Detect which cell encompasses the target text, then output its [x, y] center coordinate. 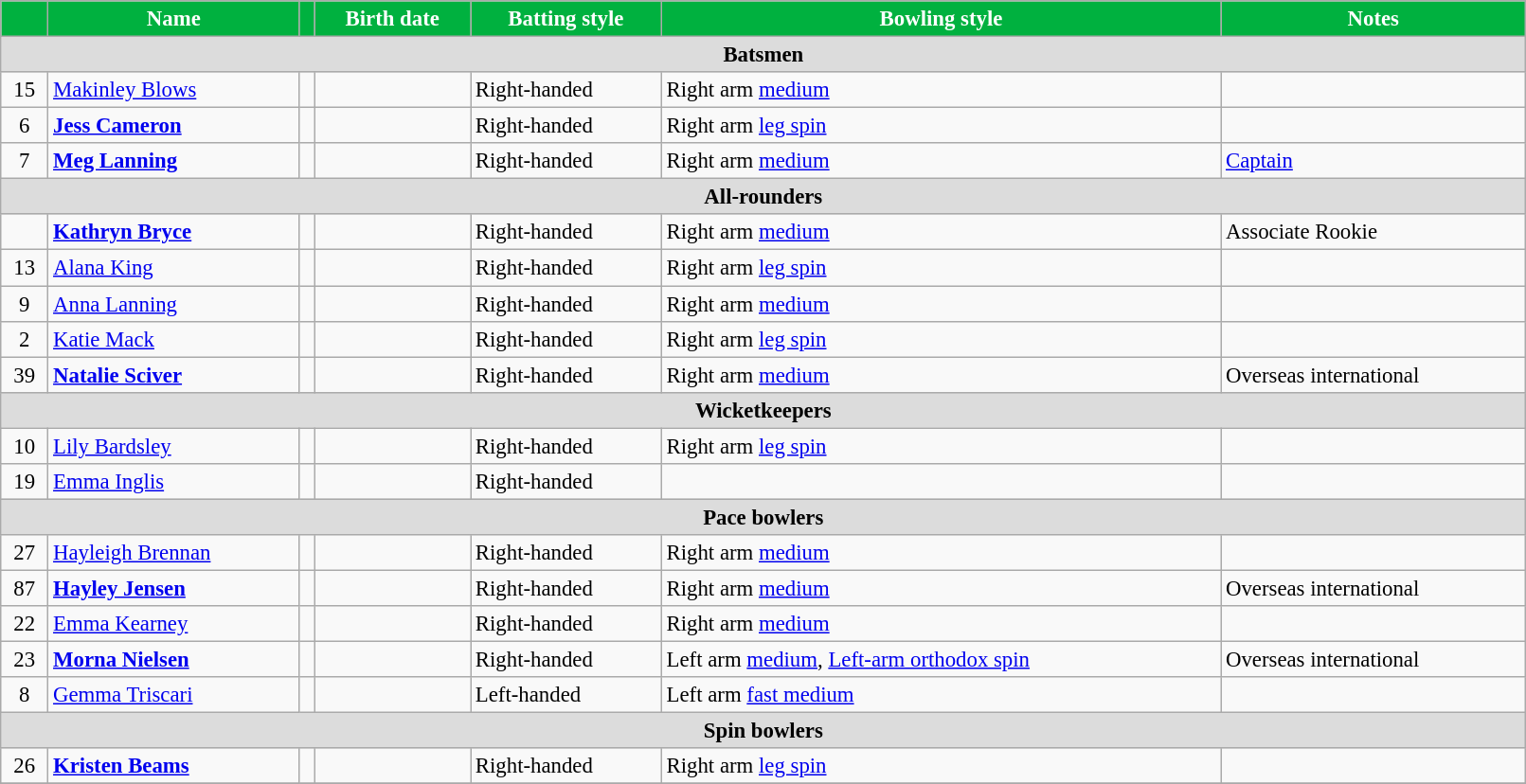
9 [25, 304]
Anna Lanning [174, 304]
Emma Kearney [174, 624]
Gemma Triscari [174, 695]
All-rounders [763, 197]
26 [25, 766]
Makinley Blows [174, 90]
Lily Bardsley [174, 446]
Morna Nielsen [174, 660]
Kristen Beams [174, 766]
Left arm medium, Left-arm orthodox spin [941, 660]
22 [25, 624]
Notes [1373, 19]
Batsmen [763, 55]
27 [25, 553]
2 [25, 339]
Natalie Sciver [174, 375]
Hayleigh Brennan [174, 553]
Associate Rookie [1373, 232]
6 [25, 126]
13 [25, 268]
Captain [1373, 161]
Hayley Jensen [174, 588]
8 [25, 695]
Katie Mack [174, 339]
39 [25, 375]
Wicketkeepers [763, 410]
Left-handed [566, 695]
Pace bowlers [763, 517]
Birth date [392, 19]
Bowling style [941, 19]
10 [25, 446]
Spin bowlers [763, 731]
Kathryn Bryce [174, 232]
Emma Inglis [174, 482]
7 [25, 161]
87 [25, 588]
Batting style [566, 19]
Jess Cameron [174, 126]
15 [25, 90]
Left arm fast medium [941, 695]
Alana King [174, 268]
Meg Lanning [174, 161]
19 [25, 482]
23 [25, 660]
Name [174, 19]
